Extract the (X, Y) coordinate from the center of the cell holding the provided text.  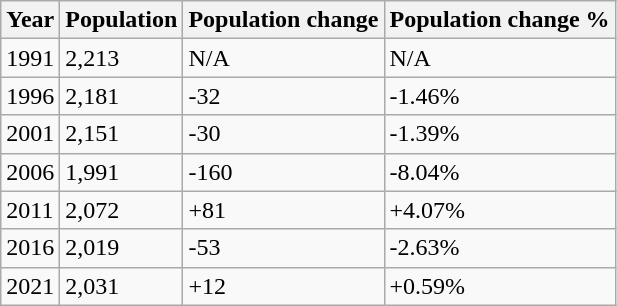
Year (30, 20)
2016 (30, 248)
1,991 (122, 172)
2006 (30, 172)
2,181 (122, 96)
-30 (284, 134)
2,072 (122, 210)
-2.63% (500, 248)
+12 (284, 286)
2,031 (122, 286)
2,213 (122, 58)
2021 (30, 286)
Population (122, 20)
-1.46% (500, 96)
-8.04% (500, 172)
-1.39% (500, 134)
-32 (284, 96)
Population change % (500, 20)
Population change (284, 20)
2,019 (122, 248)
-160 (284, 172)
+4.07% (500, 210)
1991 (30, 58)
2,151 (122, 134)
+0.59% (500, 286)
-53 (284, 248)
2001 (30, 134)
+81 (284, 210)
2011 (30, 210)
1996 (30, 96)
